Detect which cell encompasses the target text, then output its [x, y] center coordinate. 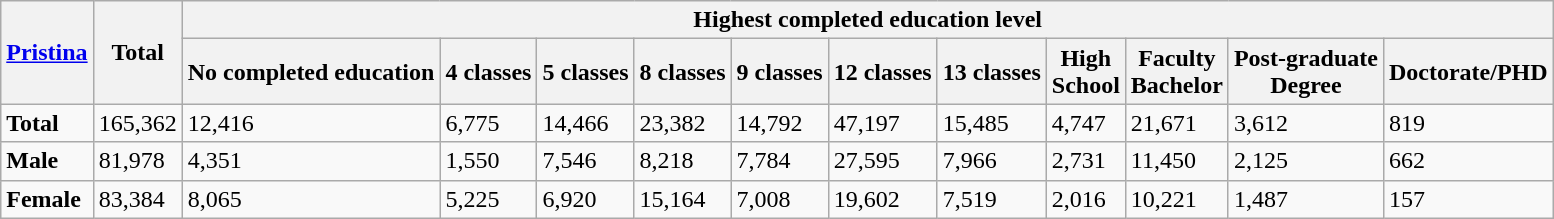
3,612 [1306, 123]
7,546 [586, 161]
15,485 [992, 123]
Pristina [47, 52]
157 [1468, 199]
6,775 [488, 123]
9 classes [780, 72]
27,595 [882, 161]
23,382 [682, 123]
2,731 [1086, 161]
14,466 [586, 123]
12 classes [882, 72]
5 classes [586, 72]
165,362 [138, 123]
Female [47, 199]
662 [1468, 161]
4,351 [311, 161]
8,218 [682, 161]
HighSchool [1086, 72]
2,016 [1086, 199]
5,225 [488, 199]
47,197 [882, 123]
6,920 [586, 199]
14,792 [780, 123]
7,966 [992, 161]
2,125 [1306, 161]
1,550 [488, 161]
4,747 [1086, 123]
Post-graduateDegree [1306, 72]
7,008 [780, 199]
No completed education [311, 72]
819 [1468, 123]
Male [47, 161]
7,784 [780, 161]
81,978 [138, 161]
8 classes [682, 72]
12,416 [311, 123]
7,519 [992, 199]
21,671 [1176, 123]
8,065 [311, 199]
Highest completed education level [868, 20]
10,221 [1176, 199]
FacultyBachelor [1176, 72]
1,487 [1306, 199]
15,164 [682, 199]
11,450 [1176, 161]
19,602 [882, 199]
83,384 [138, 199]
Doctorate/PHD [1468, 72]
4 classes [488, 72]
13 classes [992, 72]
